Return the (X, Y) coordinate for the center point of the cell that contains the specified text.  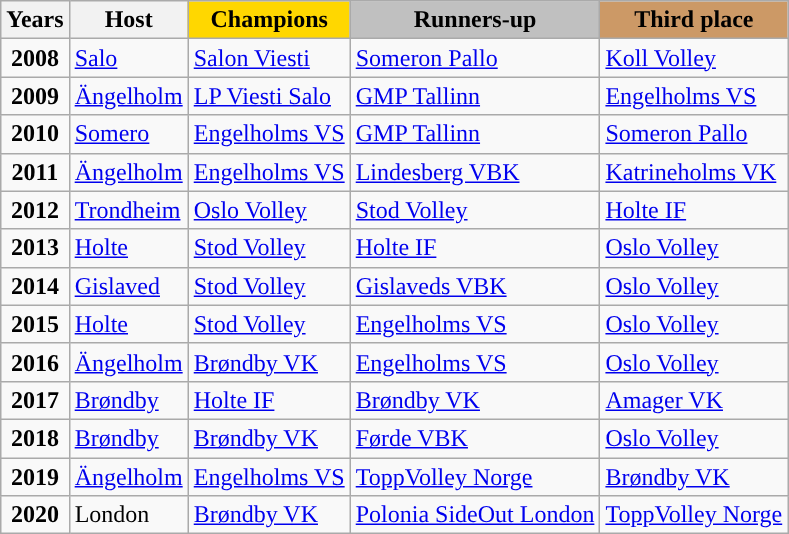
London (128, 515)
Third place (694, 20)
LP Viesti Salo (269, 96)
2014 (35, 286)
Amager VK (694, 400)
Runners-up (475, 20)
Katrineholms VK (694, 172)
Salon Viesti (269, 58)
2015 (35, 324)
Somero (128, 134)
2008 (35, 58)
2011 (35, 172)
2013 (35, 248)
2017 (35, 400)
Champions (269, 20)
2018 (35, 438)
2020 (35, 515)
Trondheim (128, 210)
Gislaveds VBK (475, 286)
Host (128, 20)
Salo (128, 58)
2019 (35, 477)
Years (35, 20)
Koll Volley (694, 58)
2009 (35, 96)
Førde VBK (475, 438)
2012 (35, 210)
Lindesberg VBK (475, 172)
Gislaved (128, 286)
2016 (35, 362)
2010 (35, 134)
Polonia SideOut London (475, 515)
